From the cell containing the given text, extract its center point as [X, Y] coordinate. 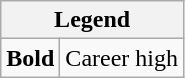
Legend [92, 20]
Bold [30, 58]
Career high [122, 58]
